Determine the (X, Y) coordinate at the center of the cell enclosing the given text.  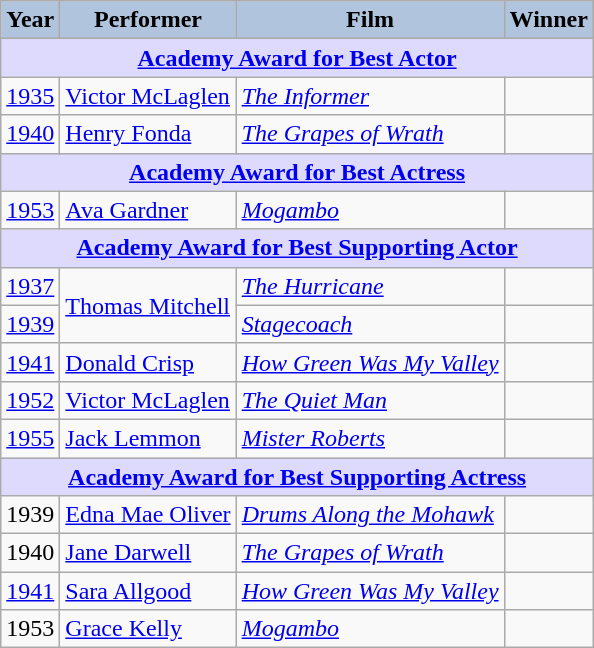
Thomas Mitchell (148, 305)
Edna Mae Oliver (148, 515)
Ava Gardner (148, 210)
Sara Allgood (148, 591)
Jane Darwell (148, 553)
Film (370, 20)
Academy Award for Best Actress (298, 172)
Drums Along the Mohawk (370, 515)
The Quiet Man (370, 400)
Jack Lemmon (148, 438)
Henry Fonda (148, 134)
Year (30, 20)
1952 (30, 400)
Grace Kelly (148, 629)
The Hurricane (370, 286)
Academy Award for Best Actor (298, 58)
Mister Roberts (370, 438)
1937 (30, 286)
1955 (30, 438)
Academy Award for Best Supporting Actor (298, 248)
The Informer (370, 96)
Academy Award for Best Supporting Actress (298, 477)
Donald Crisp (148, 362)
1935 (30, 96)
Winner (548, 20)
Stagecoach (370, 324)
Performer (148, 20)
